Return [X, Y] of the center of cell containing provided text 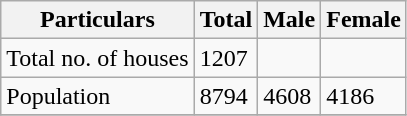
Population [98, 96]
Total [226, 20]
1207 [226, 58]
Total no. of houses [98, 58]
Male [290, 20]
Particulars [98, 20]
8794 [226, 96]
4186 [364, 96]
4608 [290, 96]
Female [364, 20]
